Find where the given text appears and provide that cell's center as [x, y] coordinate. 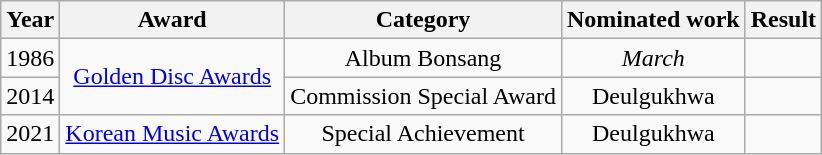
2021 [30, 134]
Korean Music Awards [172, 134]
2014 [30, 96]
Award [172, 20]
Nominated work [653, 20]
March [653, 58]
Golden Disc Awards [172, 77]
Special Achievement [424, 134]
Category [424, 20]
Commission Special Award [424, 96]
Album Bonsang [424, 58]
Year [30, 20]
Result [783, 20]
1986 [30, 58]
